From the cell containing the given text, extract its center point as [x, y] coordinate. 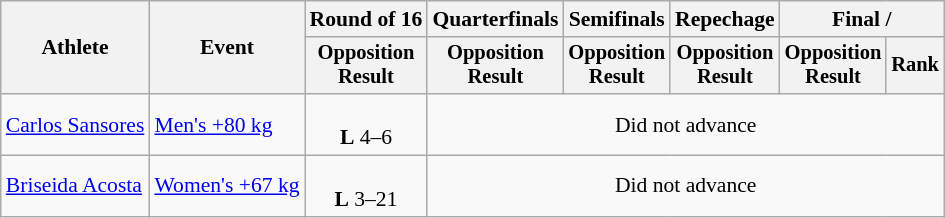
Repechage [725, 19]
Round of 16 [366, 19]
Semifinals [616, 19]
Athlete [76, 48]
Rank [915, 66]
Briseida Acosta [76, 186]
Men's +80 kg [226, 124]
L 4–6 [366, 124]
Women's +67 kg [226, 186]
Event [226, 48]
Quarterfinals [495, 19]
Carlos Sansores [76, 124]
Final / [862, 19]
L 3–21 [366, 186]
